Return the (X, Y) coordinate for the center point of the cell that contains the specified text.  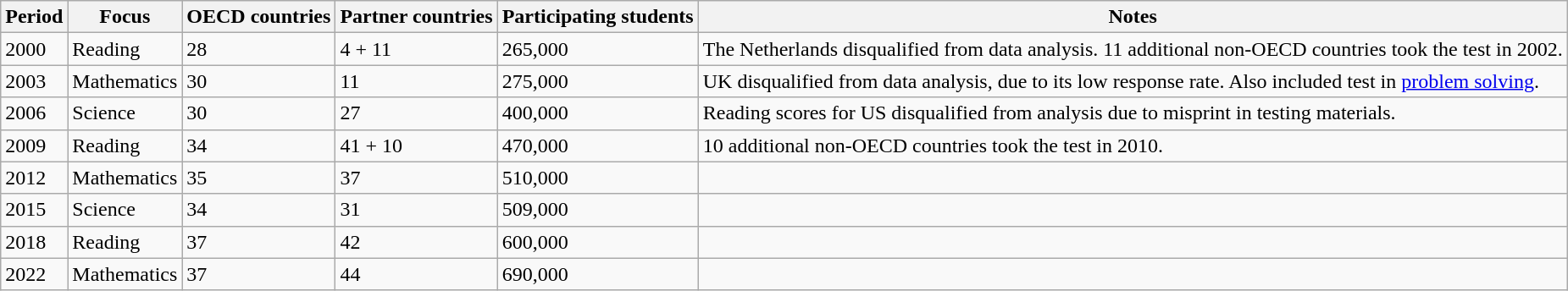
11 (417, 81)
600,000 (598, 242)
4 + 11 (417, 49)
470,000 (598, 145)
509,000 (598, 210)
Participating students (598, 17)
510,000 (598, 178)
Notes (1133, 17)
Reading scores for US disqualified from analysis due to misprint in testing materials. (1133, 113)
10 additional non-OECD countries took the test in 2010. (1133, 145)
The Netherlands disqualified from data analysis. 11 additional non-OECD countries took the test in 2002. (1133, 49)
2022 (34, 274)
Partner countries (417, 17)
Period (34, 17)
31 (417, 210)
2000 (34, 49)
35 (259, 178)
265,000 (598, 49)
2012 (34, 178)
400,000 (598, 113)
41 + 10 (417, 145)
2006 (34, 113)
2003 (34, 81)
44 (417, 274)
2015 (34, 210)
275,000 (598, 81)
2009 (34, 145)
2018 (34, 242)
UK disqualified from data analysis, due to its low response rate. Also included test in problem solving. (1133, 81)
Focus (125, 17)
28 (259, 49)
27 (417, 113)
OECD countries (259, 17)
690,000 (598, 274)
42 (417, 242)
